Search for the cell housing the specified text and yield its [X, Y] center coordinate. 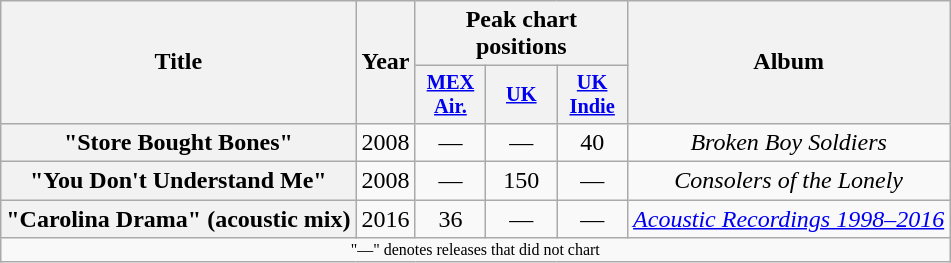
36 [450, 219]
"—" denotes releases that did not chart [476, 250]
"You Don't Understand Me" [178, 181]
Acoustic Recordings 1998–2016 [789, 219]
Year [386, 62]
40 [592, 142]
Album [789, 62]
"Store Bought Bones" [178, 142]
Broken Boy Soldiers [789, 142]
MEXAir. [450, 95]
UK [522, 95]
Peak chart positions [522, 34]
150 [522, 181]
"Carolina Drama" (acoustic mix) [178, 219]
UKIndie [592, 95]
Consolers of the Lonely [789, 181]
2016 [386, 219]
Title [178, 62]
